Provide the [x, y] coordinate of the cell's center where the given text is located.  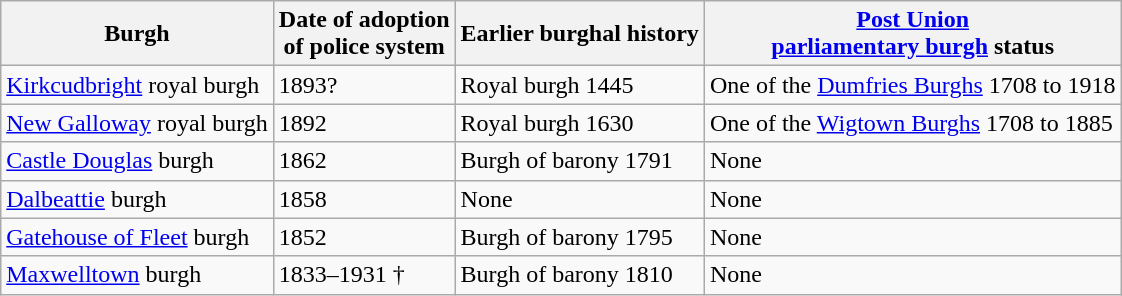
Dalbeattie burgh [138, 199]
1893? [364, 85]
One of the Wigtown Burghs 1708 to 1885 [912, 123]
1862 [364, 161]
Burgh of barony 1795 [580, 237]
Castle Douglas burgh [138, 161]
Burgh of barony 1810 [580, 275]
Burgh [138, 34]
New Galloway royal burgh [138, 123]
Gatehouse of Fleet burgh [138, 237]
1892 [364, 123]
One of the Dumfries Burghs 1708 to 1918 [912, 85]
Post Union parliamentary burgh status [912, 34]
1852 [364, 237]
Date of adoption of police system [364, 34]
Earlier burghal history [580, 34]
1833–1931 † [364, 275]
Kirkcudbright royal burgh [138, 85]
Royal burgh 1445 [580, 85]
Burgh of barony 1791 [580, 161]
1858 [364, 199]
Maxwelltown burgh [138, 275]
Royal burgh 1630 [580, 123]
